Determine the [X, Y] coordinate at the center of the cell enclosing the given text.  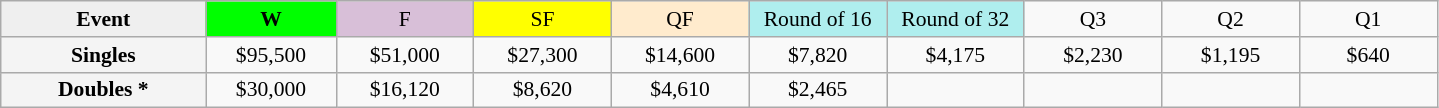
$51,000 [405, 55]
$1,195 [1231, 55]
$27,300 [543, 55]
Event [104, 19]
Singles [104, 55]
$16,120 [405, 90]
$2,230 [1093, 55]
$14,600 [680, 55]
$4,610 [680, 90]
W [271, 19]
SF [543, 19]
Round of 16 [818, 19]
Q3 [1093, 19]
$8,620 [543, 90]
$95,500 [271, 55]
Round of 32 [955, 19]
Q1 [1368, 19]
$7,820 [818, 55]
QF [680, 19]
$2,465 [818, 90]
$4,175 [955, 55]
$640 [1368, 55]
F [405, 19]
Q2 [1231, 19]
Doubles * [104, 90]
$30,000 [271, 90]
